Detect which cell encompasses the target text, then output its [X, Y] center coordinate. 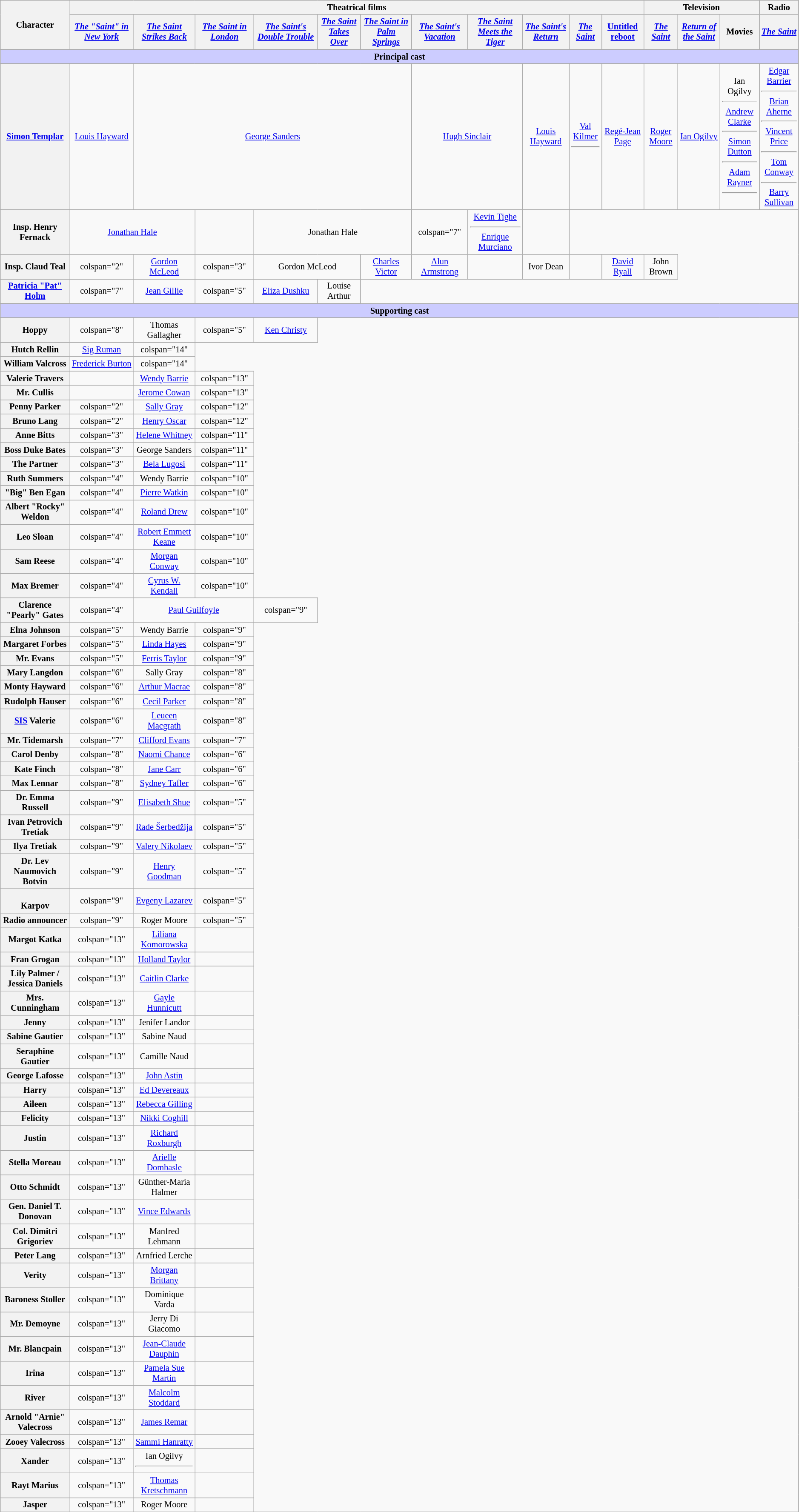
Mr. Blancpain [35, 1349]
Sam Reese [35, 561]
Holland Taylor [164, 959]
Thomas Kretschmann [164, 1485]
Jasper [35, 1505]
Rudolph Hauser [35, 701]
Max Bremer [35, 586]
Col. Dimitri Grigoriev [35, 1236]
Pierre Watkin [164, 493]
The Saint Strikes Back [164, 32]
Kate Finch [35, 769]
The Saint's Double Trouble [286, 32]
Ian Ogilvy Andrew Clarke Simon Dutton Adam Rayner [740, 136]
Irina [35, 1373]
Insp. Henry Fernack [35, 232]
Untitled reboot [622, 32]
Pamela Sue Martin [164, 1373]
The Partner [35, 464]
Fran Grogan [35, 959]
Robert Emmett Keane [164, 537]
Verity [35, 1275]
Kevin Tighe Enrique Murciano [495, 232]
Lily Palmer / Jessica Daniels [35, 978]
Paul Guilfoyle [194, 610]
William Valcross [35, 364]
Linda Hayes [164, 644]
Gayle Hunnicutt [164, 1003]
Cyrus W. Kendall [164, 586]
Radio [779, 7]
Mary Langdon [35, 673]
Sammi Hanratty [164, 1442]
Ivor Dean [546, 267]
Henry Oscar [164, 421]
Cecil Parker [164, 701]
Thomas Gallagher [164, 330]
Mr. Demoyne [35, 1324]
Boss Duke Bates [35, 450]
Hoppy [35, 330]
Mr. Evans [35, 658]
Henry Goodman [164, 871]
Return of the Saint [699, 32]
Justin [35, 1138]
Margaret Forbes [35, 644]
Radio announcer [35, 920]
Ilya Tretiak [35, 846]
John Brown [661, 267]
Hutch Rellin [35, 349]
Elisabeth Shue [164, 803]
Hugh Sinclair [467, 136]
Val Kilmer [586, 136]
Bela Lugosi [164, 464]
The Saint Takes Over [339, 32]
Ferris Taylor [164, 658]
Mr. Cullis [35, 392]
Jean-Claude Dauphin [164, 1349]
Patricia "Pat" Holm [35, 291]
Morgan Brittany [164, 1275]
River [35, 1398]
Dominique Varda [164, 1300]
Roland Drew [164, 512]
"Big" Ben Egan [35, 493]
Principal cast [400, 57]
Regé-Jean Page [622, 136]
Nikki Coghill [164, 1118]
Jean Gillie [164, 291]
Sabine Gautier [35, 1037]
Morgan Conway [164, 561]
SIS Valerie [35, 721]
Richard Roxburgh [164, 1138]
Arnold "Arnie" Valecross [35, 1422]
Sig Ruman [102, 349]
Carol Denby [35, 755]
Clifford Evans [164, 740]
Anne Bitts [35, 435]
Mr. Tidemarsh [35, 740]
Margot Katka [35, 940]
Alun Armstrong [440, 267]
The Saint Meets the Tiger [495, 32]
Malcolm Stoddard [164, 1398]
Movies [740, 32]
Mrs. Cunningham [35, 1003]
Felicity [35, 1118]
Max Lennar [35, 783]
Valerie Travers [35, 378]
Karpov [35, 901]
Dr. Emma Russell [35, 803]
Penny Parker [35, 407]
Eliza Dushku [286, 291]
Rade Šerbedžija [164, 827]
Monty Hayward [35, 687]
Ken Christy [286, 330]
Liliana Komorowska [164, 940]
Arielle Dombasle [164, 1163]
David Ryall [622, 267]
Rebecca Gilling [164, 1104]
The Saint's Vacation [440, 32]
Jane Carr [164, 769]
Ruth Summers [35, 478]
Simon Templar [35, 136]
Baroness Stoller [35, 1300]
Jenny [35, 1022]
Supporting cast [400, 311]
Jerry Di Giacomo [164, 1324]
Edgar Barrier Brian Aherne Vincent Price Tom Conway Barry Sullivan [779, 136]
Seraphine Gautier [35, 1056]
Insp. Claud Teal [35, 267]
Leueen Macgrath [164, 721]
Sabine Naud [164, 1037]
Louise Arthur [339, 291]
Valery Nikolaev [164, 846]
Sydney Tafler [164, 783]
Evgeny Lazarev [164, 901]
Naomi Chance [164, 755]
Clarence "Pearly" Gates [35, 610]
Günther-Maria Halmer [164, 1187]
Camille Naud [164, 1056]
Jenifer Landor [164, 1022]
The Saint's Return [546, 32]
George Lafosse [35, 1075]
Manfred Lehmann [164, 1236]
Ivan Petrovich Tretiak [35, 827]
Vince Edwards [164, 1212]
Xander [35, 1461]
Zooey Valecross [35, 1442]
Charles Victor [386, 267]
Rayt Marius [35, 1485]
The Saint in Palm Springs [386, 32]
Elna Johnson [35, 630]
Ed Devereaux [164, 1090]
Peter Lang [35, 1255]
The Saint in London [225, 32]
John Astin [164, 1075]
Jerome Cowan [164, 392]
Aileen [35, 1104]
Otto Schmidt [35, 1187]
Theatrical films [357, 7]
Stella Moreau [35, 1163]
Albert "Rocky" Weldon [35, 512]
Frederick Burton [102, 364]
Television [702, 7]
The "Saint" in New York [102, 32]
Helene Whitney [164, 435]
Caitlin Clarke [164, 978]
Dr. Lev Naumovich Botvin [35, 871]
Arnfried Lerche [164, 1255]
Gen. Daniel T. Donovan [35, 1212]
Harry [35, 1090]
Leo Sloan [35, 537]
Bruno Lang [35, 421]
James Remar [164, 1422]
Arthur Macrae [164, 687]
Character [35, 25]
